Determine the [X, Y] coordinate at the center of the cell enclosing the given text.  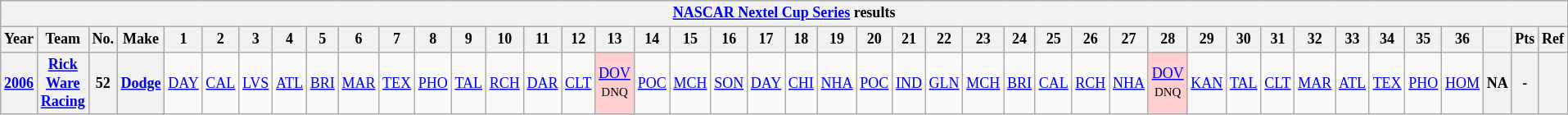
IND [909, 83]
7 [397, 39]
11 [542, 39]
22 [944, 39]
NASCAR Nextel Cup Series results [784, 13]
9 [468, 39]
No. [103, 39]
Team [62, 39]
21 [909, 39]
35 [1423, 39]
28 [1168, 39]
27 [1129, 39]
5 [323, 39]
SON [729, 83]
2 [221, 39]
24 [1020, 39]
15 [690, 39]
Dodge [141, 83]
LVS [255, 83]
3 [255, 39]
20 [874, 39]
32 [1315, 39]
Rick Ware Racing [62, 83]
13 [615, 39]
DAR [542, 83]
Make [141, 39]
25 [1053, 39]
33 [1353, 39]
HOM [1462, 83]
14 [652, 39]
18 [802, 39]
12 [578, 39]
31 [1277, 39]
8 [432, 39]
23 [983, 39]
26 [1091, 39]
29 [1207, 39]
17 [766, 39]
2006 [20, 83]
19 [837, 39]
- [1525, 83]
Ref [1553, 39]
52 [103, 83]
KAN [1207, 83]
Pts [1525, 39]
1 [183, 39]
10 [504, 39]
34 [1387, 39]
16 [729, 39]
6 [359, 39]
CHI [802, 83]
NA [1497, 83]
Year [20, 39]
36 [1462, 39]
30 [1244, 39]
4 [290, 39]
GLN [944, 83]
